Return the [x, y] coordinate for the center point of the cell that contains the specified text.  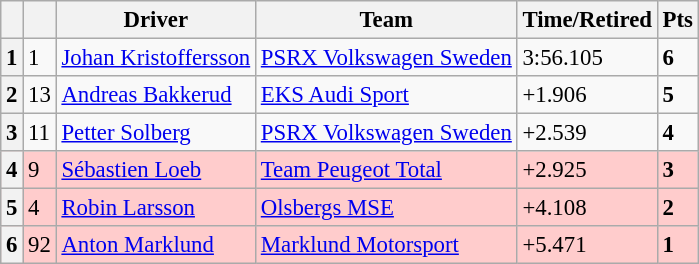
+2.539 [587, 133]
Marklund Motorsport [386, 245]
+1.906 [587, 95]
Johan Kristoffersson [156, 58]
Petter Solberg [156, 133]
Andreas Bakkerud [156, 95]
Pts [678, 20]
9 [40, 170]
Team Peugeot Total [386, 170]
11 [40, 133]
Time/Retired [587, 20]
Anton Marklund [156, 245]
Robin Larsson [156, 208]
Team [386, 20]
Sébastien Loeb [156, 170]
Driver [156, 20]
+2.925 [587, 170]
+5.471 [587, 245]
EKS Audi Sport [386, 95]
3:56.105 [587, 58]
92 [40, 245]
Olsbergs MSE [386, 208]
+4.108 [587, 208]
13 [40, 95]
